Capture the cell that displays the provided text and extract its (x, y) central coordinate. 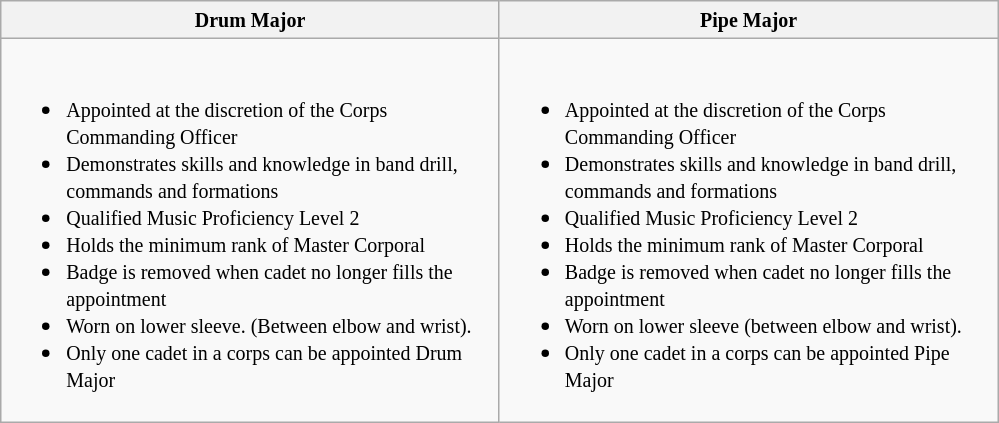
Pipe Major (748, 20)
Drum Major (250, 20)
